Provide the (X, Y) coordinate of the cell's center where the given text is located.  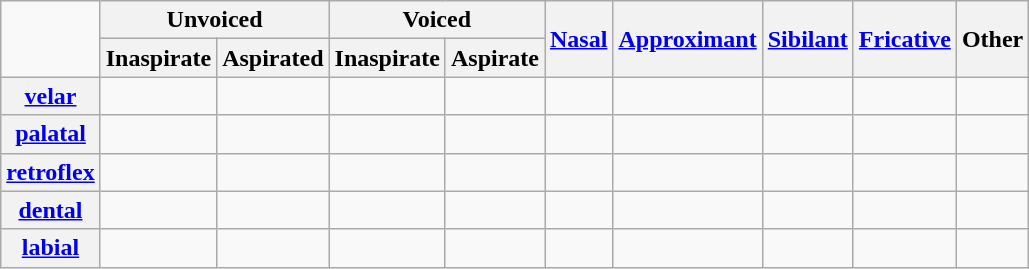
Unvoiced (214, 20)
dental (50, 210)
Aspirate (494, 58)
Nasal (578, 39)
labial (50, 248)
Approximant (688, 39)
velar (50, 96)
Aspirated (273, 58)
Fricative (904, 39)
Voiced (436, 20)
palatal (50, 134)
retroflex (50, 172)
Sibilant (808, 39)
Other (992, 39)
